From the cell containing the given text, extract its center point as (x, y) coordinate. 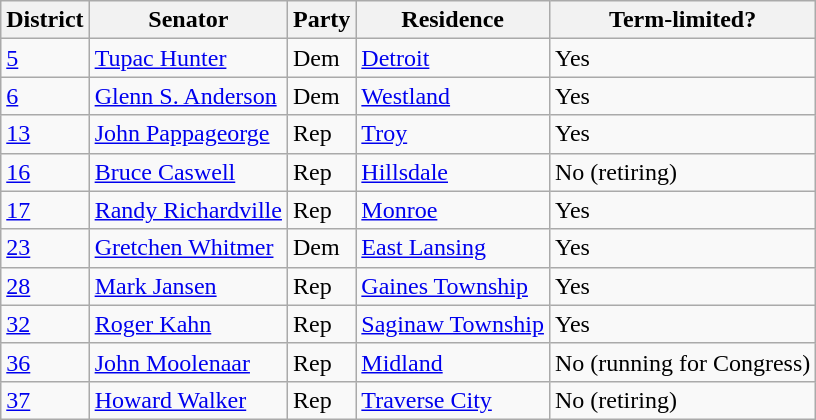
Monroe (453, 210)
Randy Richardville (188, 210)
Detroit (453, 58)
Traverse City (453, 400)
Hillsdale (453, 172)
Saginaw Township (453, 324)
Party (321, 20)
37 (45, 400)
No (running for Congress) (682, 362)
District (45, 20)
Mark Jansen (188, 286)
Glenn S. Anderson (188, 96)
36 (45, 362)
28 (45, 286)
East Lansing (453, 248)
Westland (453, 96)
Senator (188, 20)
23 (45, 248)
5 (45, 58)
6 (45, 96)
32 (45, 324)
Gretchen Whitmer (188, 248)
John Moolenaar (188, 362)
Midland (453, 362)
Howard Walker (188, 400)
Gaines Township (453, 286)
John Pappageorge (188, 134)
Roger Kahn (188, 324)
17 (45, 210)
Residence (453, 20)
Tupac Hunter (188, 58)
Troy (453, 134)
Term-limited? (682, 20)
Bruce Caswell (188, 172)
16 (45, 172)
13 (45, 134)
